Scan for the cell matching the given text and deliver its (x, y) coordinate at center. 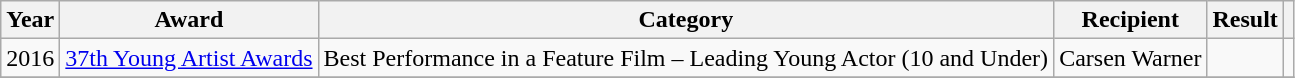
Recipient (1130, 20)
2016 (30, 58)
Result (1245, 20)
Best Performance in a Feature Film – Leading Young Actor (10 and Under) (686, 58)
Carsen Warner (1130, 58)
Category (686, 20)
Year (30, 20)
37th Young Artist Awards (189, 58)
Award (189, 20)
